Return (x, y) of the center of cell containing provided text 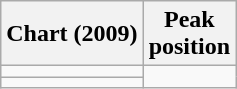
Chart (2009) (72, 34)
Peakposition (189, 34)
